Provide the (x, y) coordinate of the cell's center where the given text is located.  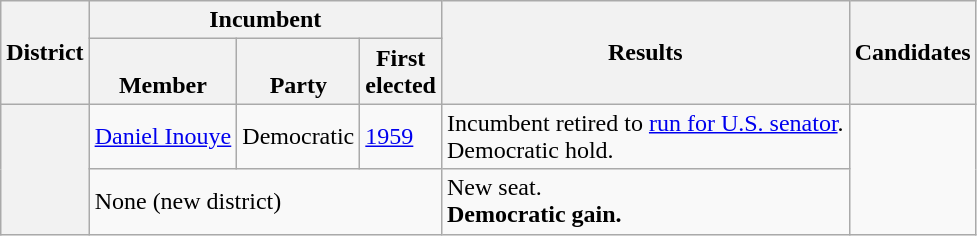
Results (645, 52)
Party (298, 72)
Incumbent retired to run for U.S. senator.Democratic hold. (645, 136)
Firstelected (401, 72)
Democratic (298, 136)
Incumbent (265, 20)
District (45, 52)
None (new district) (265, 202)
Daniel Inouye (163, 136)
1959 (401, 136)
Member (163, 72)
New seat.Democratic gain. (645, 202)
Candidates (912, 52)
